Return the [X, Y] coordinate for the center point of the cell that contains the specified text.  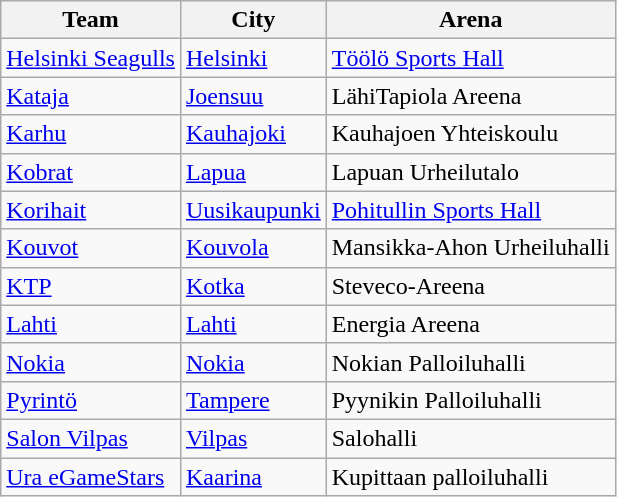
Joensuu [253, 96]
Steveco-Areena [470, 286]
Team [91, 20]
Kataja [91, 96]
Vilpas [253, 438]
Kouvot [91, 248]
Kauhajoki [253, 134]
Kaarina [253, 477]
Kobrat [91, 172]
Lapua [253, 172]
Pyynikin Palloiluhalli [470, 400]
Helsinki Seagulls [91, 58]
Kupittaan palloiluhalli [470, 477]
Energia Areena [470, 324]
Lapuan Urheilutalo [470, 172]
Tampere [253, 400]
LähiTapiola Areena [470, 96]
KTP [91, 286]
Salohalli [470, 438]
Kauhajoen Yhteiskoulu [470, 134]
Salon Vilpas [91, 438]
Pyrintö [91, 400]
Töölö Sports Hall [470, 58]
Mansikka-Ahon Urheiluhalli [470, 248]
Kotka [253, 286]
Korihait [91, 210]
Pohitullin Sports Hall [470, 210]
Nokian Palloiluhalli [470, 362]
Kouvola [253, 248]
City [253, 20]
Ura eGameStars [91, 477]
Uusikaupunki [253, 210]
Karhu [91, 134]
Arena [470, 20]
Helsinki [253, 58]
